For the text-containing cell, return its midpoint in (X, Y) coordinate format. 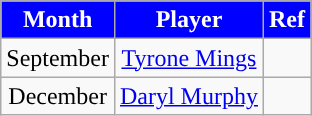
Tyrone Mings (188, 58)
Ref (286, 20)
September (58, 58)
Daryl Murphy (188, 96)
December (58, 96)
Player (188, 20)
Month (58, 20)
